Locate the cell with the specified text and output its [x, y] center coordinate. 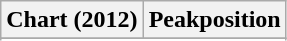
Chart (2012) [72, 20]
Peakposition [214, 20]
